For the text-containing cell, return its midpoint in (x, y) coordinate format. 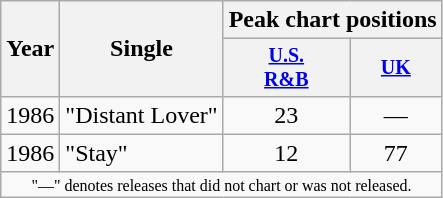
Year (30, 49)
Single (142, 49)
23 (286, 115)
12 (286, 153)
Peak chart positions (332, 20)
UK (396, 68)
— (396, 115)
"Distant Lover" (142, 115)
77 (396, 153)
"—" denotes releases that did not chart or was not released. (222, 184)
"Stay" (142, 153)
U.S. R&B (286, 68)
